Find where the given text appears and provide that cell's center as [x, y] coordinate. 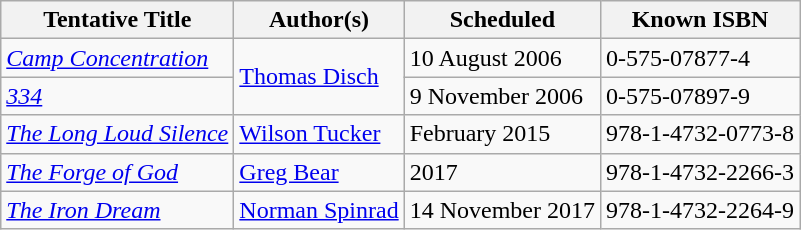
334 [118, 96]
2017 [502, 172]
0-575-07897-9 [700, 96]
14 November 2017 [502, 210]
The Forge of God [118, 172]
Tentative Title [118, 20]
The Long Loud Silence [118, 134]
Wilson Tucker [319, 134]
February 2015 [502, 134]
9 November 2006 [502, 96]
0-575-07877-4 [700, 58]
978-1-4732-2264-9 [700, 210]
Norman Spinrad [319, 210]
Greg Bear [319, 172]
978-1-4732-2266-3 [700, 172]
Camp Concentration [118, 58]
10 August 2006 [502, 58]
The Iron Dream [118, 210]
Thomas Disch [319, 77]
Author(s) [319, 20]
Scheduled [502, 20]
978-1-4732-0773-8 [700, 134]
Known ISBN [700, 20]
